Capture the cell that displays the provided text and extract its (X, Y) central coordinate. 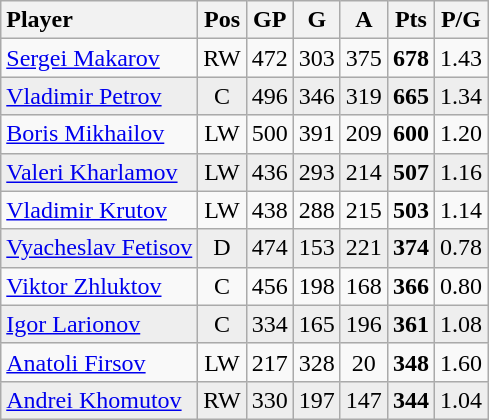
165 (316, 324)
Valeri Kharlamov (100, 172)
293 (316, 172)
1.14 (460, 210)
Andrei Khomutov (100, 400)
198 (316, 286)
361 (410, 324)
G (316, 20)
1.34 (460, 96)
600 (410, 134)
168 (364, 286)
217 (270, 362)
Player (100, 20)
D (222, 248)
1.16 (460, 172)
Viktor Zhluktov (100, 286)
A (364, 20)
209 (364, 134)
374 (410, 248)
472 (270, 58)
197 (316, 400)
1.60 (460, 362)
Pos (222, 20)
346 (316, 96)
20 (364, 362)
436 (270, 172)
Sergei Makarov (100, 58)
1.43 (460, 58)
Anatoli Firsov (100, 362)
196 (364, 324)
344 (410, 400)
147 (364, 400)
330 (270, 400)
375 (364, 58)
P/G (460, 20)
348 (410, 362)
391 (316, 134)
Vladimir Petrov (100, 96)
GP (270, 20)
366 (410, 286)
678 (410, 58)
665 (410, 96)
1.08 (460, 324)
Pts (410, 20)
1.20 (460, 134)
303 (316, 58)
503 (410, 210)
0.78 (460, 248)
1.04 (460, 400)
215 (364, 210)
214 (364, 172)
Boris Mikhailov (100, 134)
288 (316, 210)
438 (270, 210)
Igor Larionov (100, 324)
334 (270, 324)
Vyacheslav Fetisov (100, 248)
496 (270, 96)
500 (270, 134)
456 (270, 286)
319 (364, 96)
474 (270, 248)
0.80 (460, 286)
328 (316, 362)
153 (316, 248)
221 (364, 248)
507 (410, 172)
Vladimir Krutov (100, 210)
